Search for the cell housing the specified text and yield its (x, y) center coordinate. 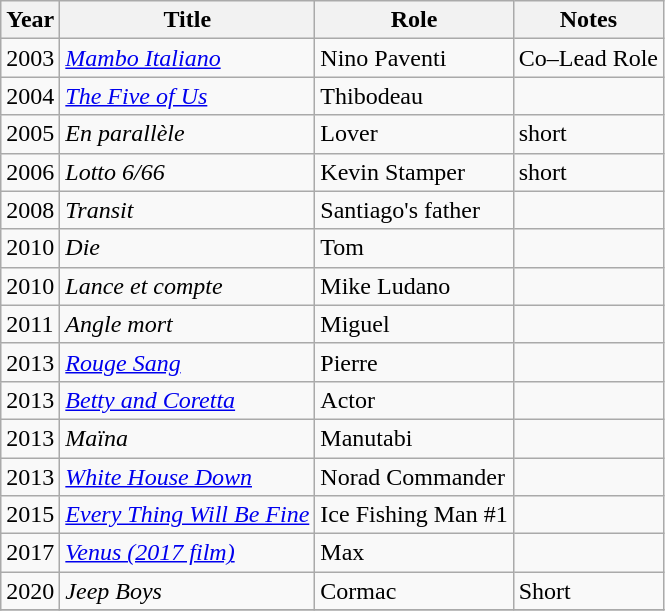
Notes (588, 20)
Betty and Coretta (188, 400)
2015 (30, 515)
2004 (30, 96)
Cormac (414, 591)
Manutabi (414, 438)
Pierre (414, 362)
Maïna (188, 438)
2020 (30, 591)
2011 (30, 324)
Miguel (414, 324)
The Five of Us (188, 96)
Nino Paventi (414, 58)
2017 (30, 553)
Mambo Italiano (188, 58)
Rouge Sang (188, 362)
Mike Ludano (414, 286)
Transit (188, 210)
Actor (414, 400)
Kevin Stamper (414, 172)
2005 (30, 134)
Angle mort (188, 324)
2003 (30, 58)
En parallèle (188, 134)
Jeep Boys (188, 591)
Title (188, 20)
Short (588, 591)
Thibodeau (414, 96)
Co–Lead Role (588, 58)
Ice Fishing Man #1 (414, 515)
2008 (30, 210)
Lover (414, 134)
Die (188, 248)
White House Down (188, 477)
Santiago's father (414, 210)
Venus (2017 film) (188, 553)
Lotto 6/66 (188, 172)
Every Thing Will Be Fine (188, 515)
2006 (30, 172)
Tom (414, 248)
Norad Commander (414, 477)
Role (414, 20)
Lance et compte (188, 286)
Max (414, 553)
Year (30, 20)
